Scan for the cell matching the given text and deliver its [x, y] coordinate at center. 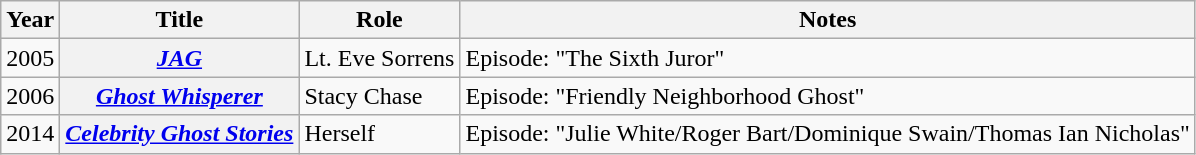
Role [380, 20]
2006 [30, 96]
Celebrity Ghost Stories [180, 134]
Herself [380, 134]
JAG [180, 58]
Episode: "The Sixth Juror" [828, 58]
Year [30, 20]
2005 [30, 58]
2014 [30, 134]
Episode: "Julie White/Roger Bart/Dominique Swain/Thomas Ian Nicholas" [828, 134]
Notes [828, 20]
Episode: "Friendly Neighborhood Ghost" [828, 96]
Ghost Whisperer [180, 96]
Lt. Eve Sorrens [380, 58]
Stacy Chase [380, 96]
Title [180, 20]
